Search for the cell housing the specified text and yield its (X, Y) center coordinate. 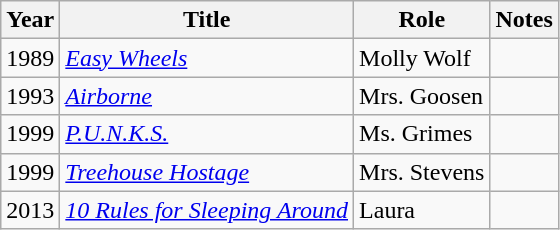
Treehouse Hostage (207, 172)
Airborne (207, 96)
P.U.N.K.S. (207, 134)
Molly Wolf (422, 58)
Ms. Grimes (422, 134)
1993 (30, 96)
10 Rules for Sleeping Around (207, 210)
Notes (524, 20)
Year (30, 20)
Easy Wheels (207, 58)
2013 (30, 210)
Title (207, 20)
Mrs. Stevens (422, 172)
Mrs. Goosen (422, 96)
1989 (30, 58)
Laura (422, 210)
Role (422, 20)
